Find where the given text appears and provide that cell's center as [X, Y] coordinate. 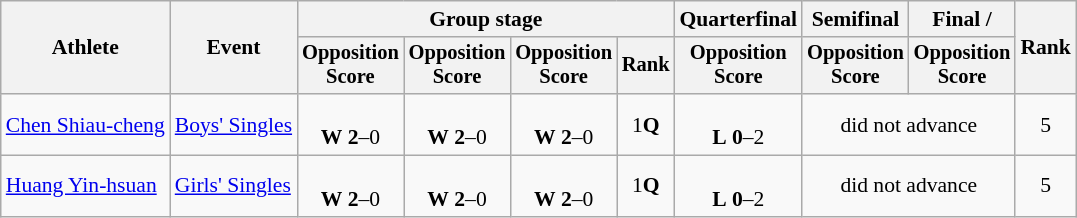
Event [234, 48]
Semifinal [856, 19]
Final / [962, 19]
Girls' Singles [234, 186]
Boys' Singles [234, 124]
Chen Shiau-cheng [86, 124]
Athlete [86, 48]
Huang Yin-hsuan [86, 186]
Quarterfinal [738, 19]
Group stage [486, 19]
